Determine the [x, y] coordinate at the center of the cell enclosing the given text.  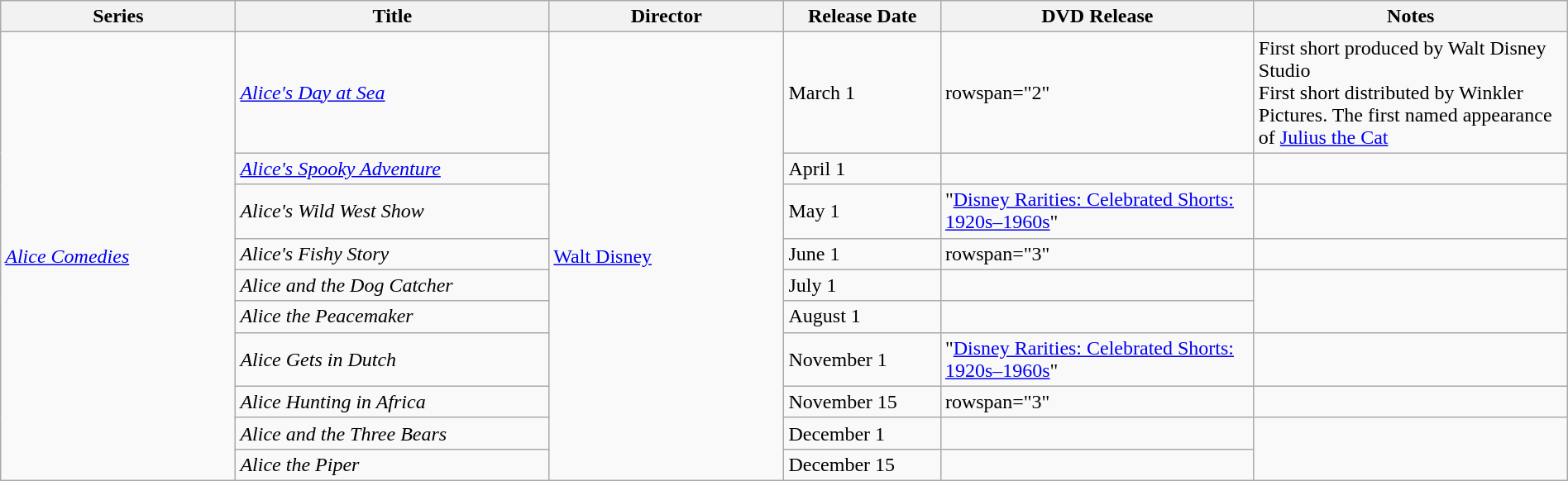
Alice Comedies [118, 256]
First short produced by Walt Disney Studio First short distributed by Winkler Pictures. The first named appearance of Julius the Cat [1411, 93]
rowspan="2" [1097, 93]
Alice Gets in Dutch [392, 359]
Notes [1411, 17]
August 1 [862, 317]
Alice the Peacemaker [392, 317]
Alice and the Three Bears [392, 433]
Walt Disney [667, 256]
May 1 [862, 212]
July 1 [862, 285]
Series [118, 17]
Alice's Wild West Show [392, 212]
Alice and the Dog Catcher [392, 285]
November 15 [862, 402]
November 1 [862, 359]
June 1 [862, 254]
Title [392, 17]
December 1 [862, 433]
Alice's Fishy Story [392, 254]
DVD Release [1097, 17]
Release Date [862, 17]
April 1 [862, 169]
March 1 [862, 93]
Alice's Day at Sea [392, 93]
December 15 [862, 464]
Alice the Piper [392, 464]
Director [667, 17]
Alice's Spooky Adventure [392, 169]
Alice Hunting in Africa [392, 402]
